Provide the (X, Y) coordinate of the cell's center where the given text is located.  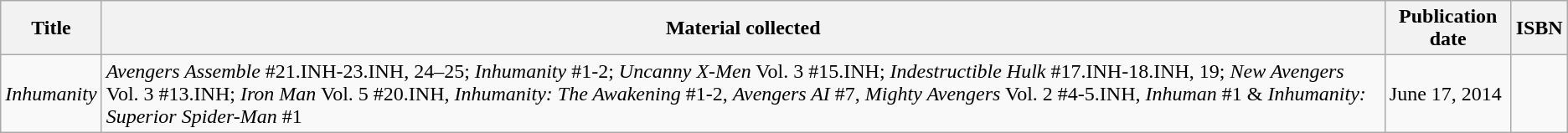
ISBN (1540, 28)
Material collected (743, 28)
Publication date (1447, 28)
Title (51, 28)
June 17, 2014 (1447, 94)
Inhumanity (51, 94)
